Identify which cell holds the provided text, then report its (X, Y) central coordinate. 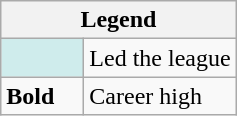
Led the league (160, 58)
Bold (42, 96)
Legend (118, 20)
Career high (160, 96)
